Locate the cell with the specified text and output its (X, Y) center coordinate. 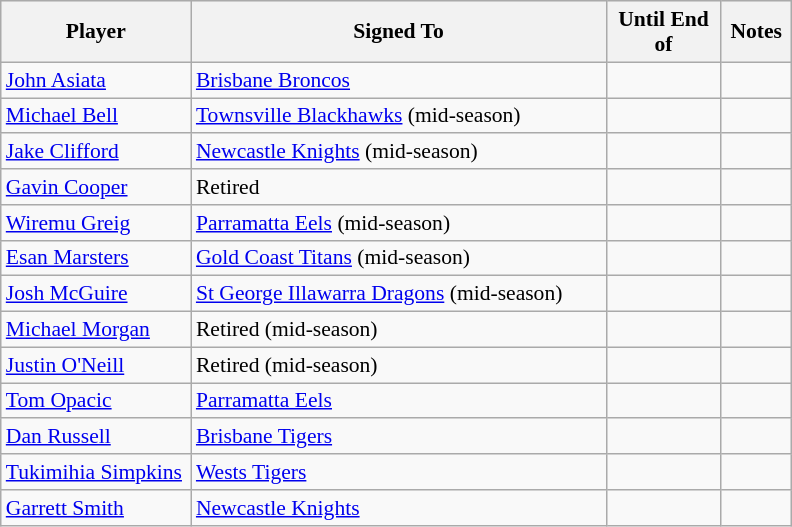
Gavin Cooper (96, 187)
Wiremu Greig (96, 223)
Parramatta Eels (398, 401)
Tukimihia Simpkins (96, 472)
Garrett Smith (96, 508)
Retired (398, 187)
John Asiata (96, 80)
Tom Opacic (96, 401)
Dan Russell (96, 437)
Esan Marsters (96, 258)
Parramatta Eels (mid-season) (398, 223)
Until End of (664, 32)
St George Illawarra Dragons (mid-season) (398, 294)
Brisbane Broncos (398, 80)
Player (96, 32)
Newcastle Knights (398, 508)
Jake Clifford (96, 152)
Notes (756, 32)
Josh McGuire (96, 294)
Townsville Blackhawks (mid-season) (398, 116)
Wests Tigers (398, 472)
Gold Coast Titans (mid-season) (398, 258)
Signed To (398, 32)
Newcastle Knights (mid-season) (398, 152)
Brisbane Tigers (398, 437)
Michael Morgan (96, 330)
Justin O'Neill (96, 365)
Michael Bell (96, 116)
